From the cell containing the given text, extract its center point as (X, Y) coordinate. 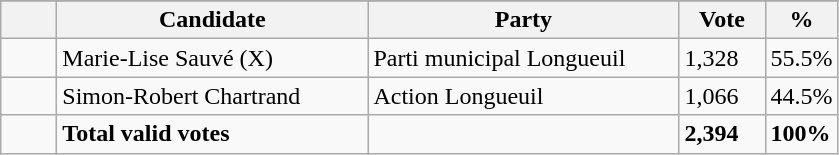
1,328 (722, 58)
Candidate (212, 20)
Simon-Robert Chartrand (212, 96)
% (802, 20)
Parti municipal Longueuil (524, 58)
Marie-Lise Sauvé (X) (212, 58)
2,394 (722, 134)
55.5% (802, 58)
Party (524, 20)
Vote (722, 20)
44.5% (802, 96)
100% (802, 134)
Action Longueuil (524, 96)
Total valid votes (212, 134)
1,066 (722, 96)
